Output the [X, Y] coordinate of the center of the cell containing the given text.  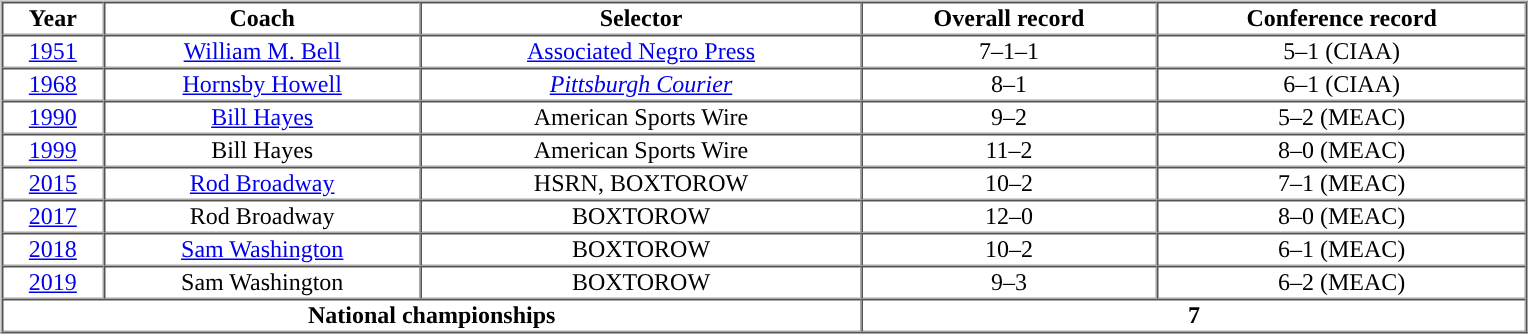
2015 [53, 184]
2017 [53, 216]
Associated Negro Press [642, 52]
6–2 (MEAC) [1342, 282]
6–1 (CIAA) [1342, 84]
12–0 [1008, 216]
1999 [53, 150]
Conference record [1342, 18]
9–3 [1008, 282]
5–2 (MEAC) [1342, 118]
8–1 [1008, 84]
Selector [642, 18]
Overall record [1008, 18]
1951 [53, 52]
6–1 (MEAC) [1342, 250]
National championships [432, 316]
7–1–1 [1008, 52]
HSRN, BOXTOROW [642, 184]
Year [53, 18]
1990 [53, 118]
11–2 [1008, 150]
2018 [53, 250]
7 [1194, 316]
William M. Bell [262, 52]
1968 [53, 84]
Hornsby Howell [262, 84]
Pittsburgh Courier [642, 84]
9–2 [1008, 118]
7–1 (MEAC) [1342, 184]
5–1 (CIAA) [1342, 52]
2019 [53, 282]
Coach [262, 18]
